Pinpoint the cell where the given text exists, returning its (x, y) midpoint coordinate. 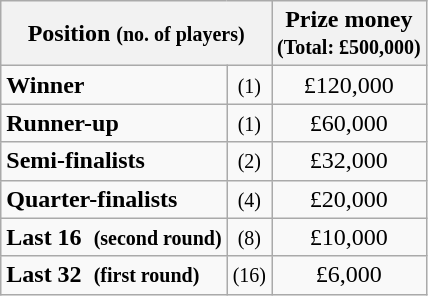
(16) (249, 275)
£10,000 (350, 237)
(2) (249, 161)
Last 16 (second round) (114, 237)
(8) (249, 237)
£120,000 (350, 85)
Quarter-finalists (114, 199)
Position (no. of players) (136, 34)
£32,000 (350, 161)
£60,000 (350, 123)
£20,000 (350, 199)
Prize money(Total: £500,000) (350, 34)
£6,000 (350, 275)
Semi-finalists (114, 161)
Winner (114, 85)
Runner-up (114, 123)
(4) (249, 199)
Last 32 (first round) (114, 275)
